Extract the [x, y] coordinate from the center of the cell holding the provided text.  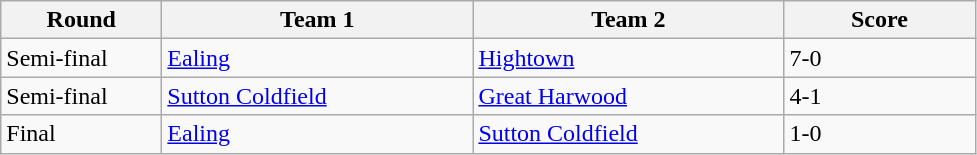
1-0 [880, 134]
Team 2 [628, 20]
Round [82, 20]
7-0 [880, 58]
4-1 [880, 96]
Final [82, 134]
Hightown [628, 58]
Score [880, 20]
Team 1 [318, 20]
Great Harwood [628, 96]
